Capture the cell that displays the provided text and extract its [X, Y] central coordinate. 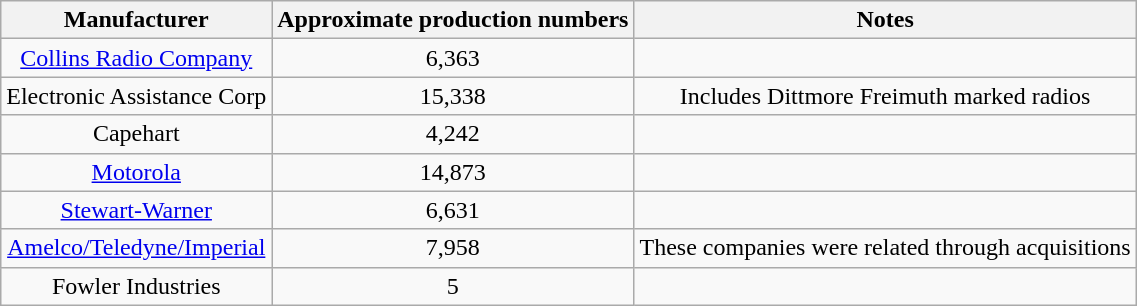
Electronic Assistance Corp [136, 96]
Notes [885, 20]
Motorola [136, 172]
These companies were related through acquisitions [885, 248]
Amelco/Teledyne/Imperial [136, 248]
Approximate production numbers [453, 20]
4,242 [453, 134]
6,363 [453, 58]
15,338 [453, 96]
Stewart-Warner [136, 210]
Includes Dittmore Freimuth marked radios [885, 96]
Fowler Industries [136, 286]
Manufacturer [136, 20]
Collins Radio Company [136, 58]
Capehart [136, 134]
5 [453, 286]
7,958 [453, 248]
14,873 [453, 172]
6,631 [453, 210]
